For the text-containing cell, return its midpoint in [X, Y] coordinate format. 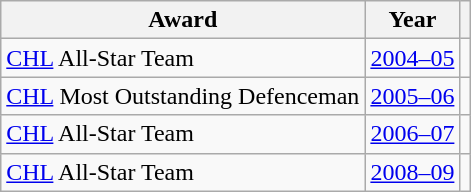
2005–06 [412, 96]
Year [412, 20]
Award [183, 20]
2008–09 [412, 172]
2006–07 [412, 134]
CHL Most Outstanding Defenceman [183, 96]
2004–05 [412, 58]
